Search for the cell housing the specified text and yield its (x, y) center coordinate. 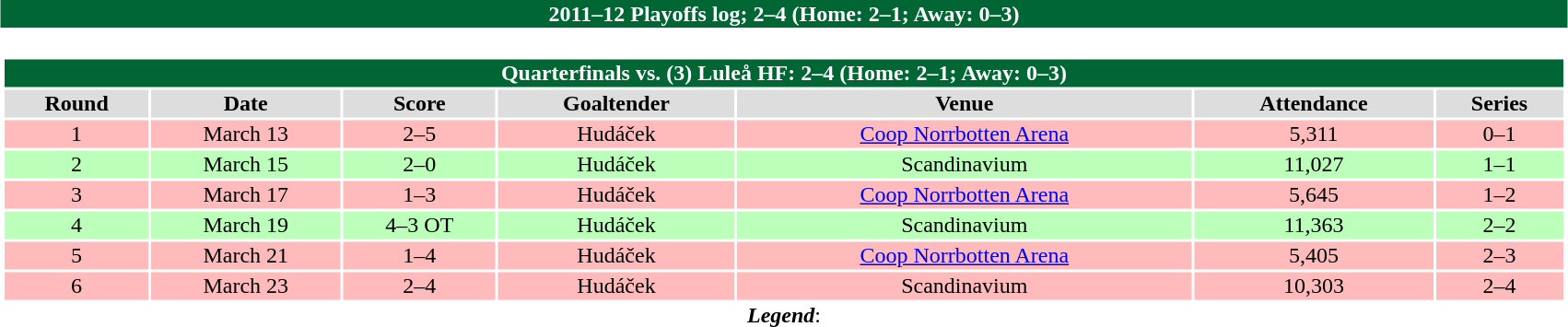
5 (76, 255)
2–0 (420, 165)
5,405 (1314, 255)
Series (1499, 104)
5,311 (1314, 134)
Goaltender (616, 104)
Venue (965, 104)
1–2 (1499, 194)
March 19 (246, 226)
March 23 (246, 286)
5,645 (1314, 194)
Round (76, 104)
3 (76, 194)
Date (246, 104)
2–5 (420, 134)
2–2 (1499, 226)
March 21 (246, 255)
Score (420, 104)
March 15 (246, 165)
1–3 (420, 194)
March 17 (246, 194)
4 (76, 226)
1 (76, 134)
1–4 (420, 255)
6 (76, 286)
2–3 (1499, 255)
2011–12 Playoffs log; 2–4 (Home: 2–1; Away: 0–3) (784, 14)
2 (76, 165)
4–3 OT (420, 226)
Attendance (1314, 104)
March 13 (246, 134)
11,027 (1314, 165)
Quarterfinals vs. (3) Luleå HF: 2–4 (Home: 2–1; Away: 0–3) (783, 73)
1–1 (1499, 165)
0–1 (1499, 134)
11,363 (1314, 226)
10,303 (1314, 286)
